Identify which cell holds the provided text, then report its (x, y) central coordinate. 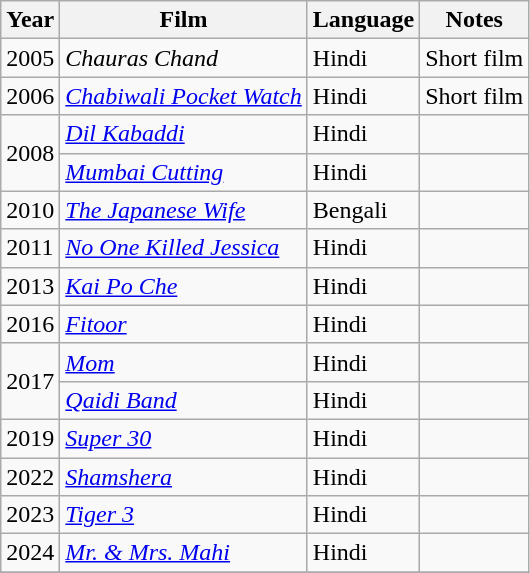
2024 (30, 553)
No One Killed Jessica (184, 248)
Kai Po Che (184, 286)
2013 (30, 286)
The Japanese Wife (184, 210)
Film (184, 20)
2011 (30, 248)
Fitoor (184, 324)
Qaidi Band (184, 400)
2006 (30, 96)
2008 (30, 153)
Language (363, 20)
Notes (474, 20)
2022 (30, 477)
2016 (30, 324)
Shamshera (184, 477)
Chabiwali Pocket Watch (184, 96)
2010 (30, 210)
Year (30, 20)
Dil Kabaddi (184, 134)
2017 (30, 381)
Bengali (363, 210)
2023 (30, 515)
2019 (30, 438)
Mumbai Cutting (184, 172)
Mr. & Mrs. Mahi (184, 553)
Tiger 3 (184, 515)
Mom (184, 362)
2005 (30, 58)
Super 30 (184, 438)
Chauras Chand (184, 58)
